Determine the [x, y] coordinate at the center of the cell enclosing the given text.  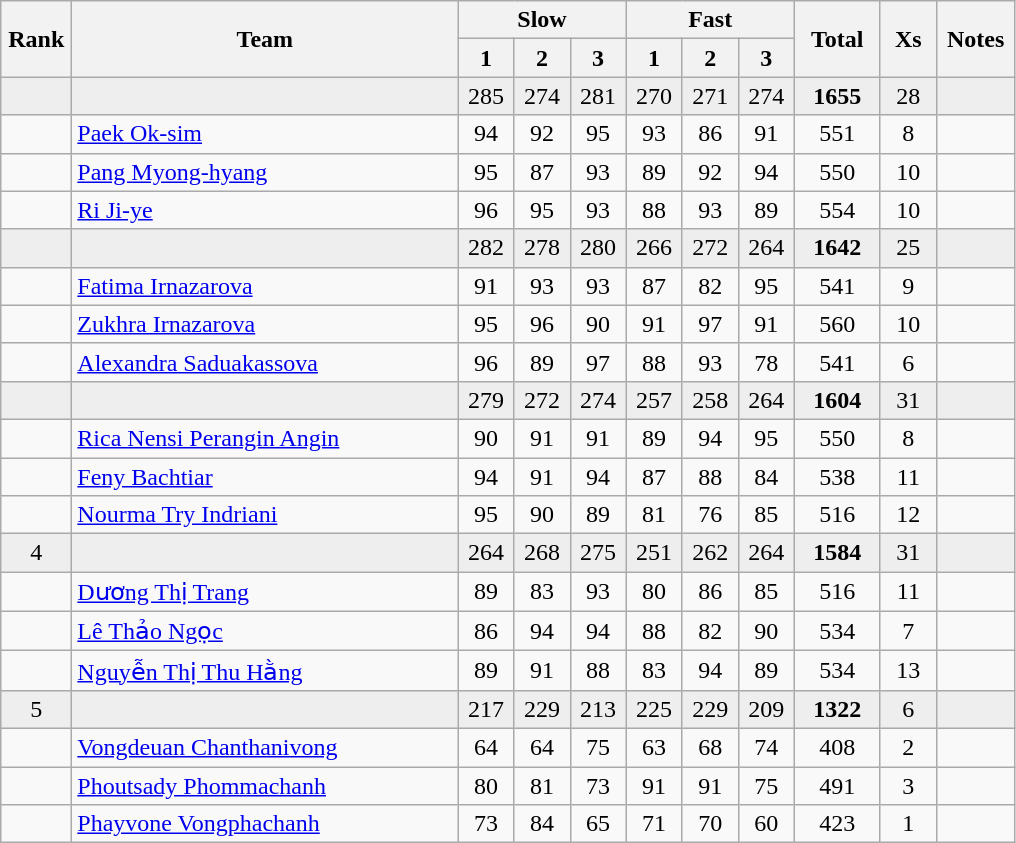
Ri Ji-ye [265, 210]
Team [265, 39]
Slow [542, 20]
63 [654, 747]
560 [837, 324]
74 [766, 747]
258 [710, 400]
Total [837, 39]
270 [654, 96]
12 [908, 515]
1642 [837, 248]
7 [908, 631]
251 [654, 553]
266 [654, 248]
9 [908, 286]
5 [36, 709]
4 [36, 553]
Paek Ok-sim [265, 134]
217 [486, 709]
60 [766, 824]
78 [766, 362]
13 [908, 671]
213 [598, 709]
Nguyễn Thị Thu Hằng [265, 671]
281 [598, 96]
Fatima Irnazarova [265, 286]
65 [598, 824]
Nourma Try Indriani [265, 515]
Pang Myong-hyang [265, 172]
Dương Thị Trang [265, 592]
Feny Bachtiar [265, 477]
Rica Nensi Perangin Angin [265, 438]
278 [542, 248]
Zukhra Irnazarova [265, 324]
28 [908, 96]
491 [837, 785]
285 [486, 96]
280 [598, 248]
1584 [837, 553]
1604 [837, 400]
70 [710, 824]
268 [542, 553]
Xs [908, 39]
271 [710, 96]
262 [710, 553]
551 [837, 134]
68 [710, 747]
1322 [837, 709]
275 [598, 553]
Lê Thảo Ngọc [265, 631]
282 [486, 248]
408 [837, 747]
279 [486, 400]
76 [710, 515]
554 [837, 210]
423 [837, 824]
Notes [976, 39]
Fast [710, 20]
225 [654, 709]
209 [766, 709]
Alexandra Saduakassova [265, 362]
Phayvone Vongphachanh [265, 824]
Rank [36, 39]
71 [654, 824]
Vongdeuan Chanthanivong [265, 747]
257 [654, 400]
Phoutsady Phommachanh [265, 785]
25 [908, 248]
1655 [837, 96]
538 [837, 477]
